Determine the (x, y) coordinate at the center of the cell enclosing the given text.  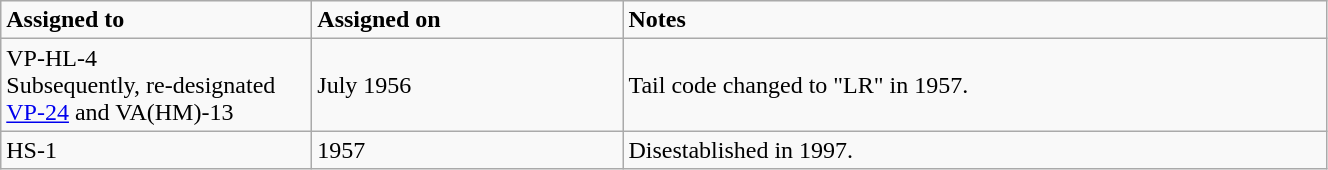
Assigned on (468, 20)
Notes (975, 20)
VP-HL-4Subsequently, re-designated VP-24 and VA(HM)-13 (156, 85)
July 1956 (468, 85)
Disestablished in 1997. (975, 150)
HS-1 (156, 150)
Tail code changed to "LR" in 1957. (975, 85)
1957 (468, 150)
Assigned to (156, 20)
